Determine the [X, Y] coordinate at the center of the cell enclosing the given text.  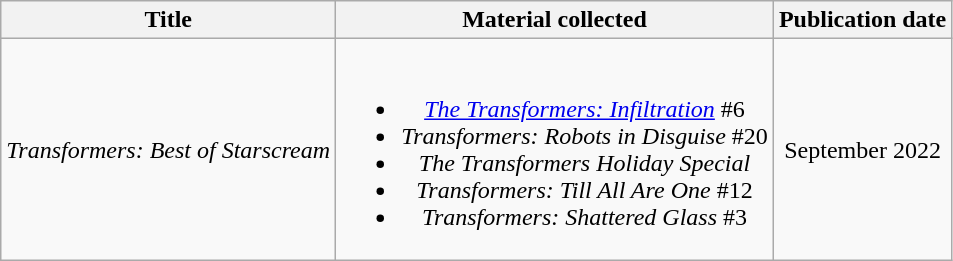
Material collected [555, 20]
September 2022 [862, 150]
Title [168, 20]
Transformers: Best of Starscream [168, 150]
Publication date [862, 20]
